Output the [X, Y] coordinate of the center of the cell containing the given text.  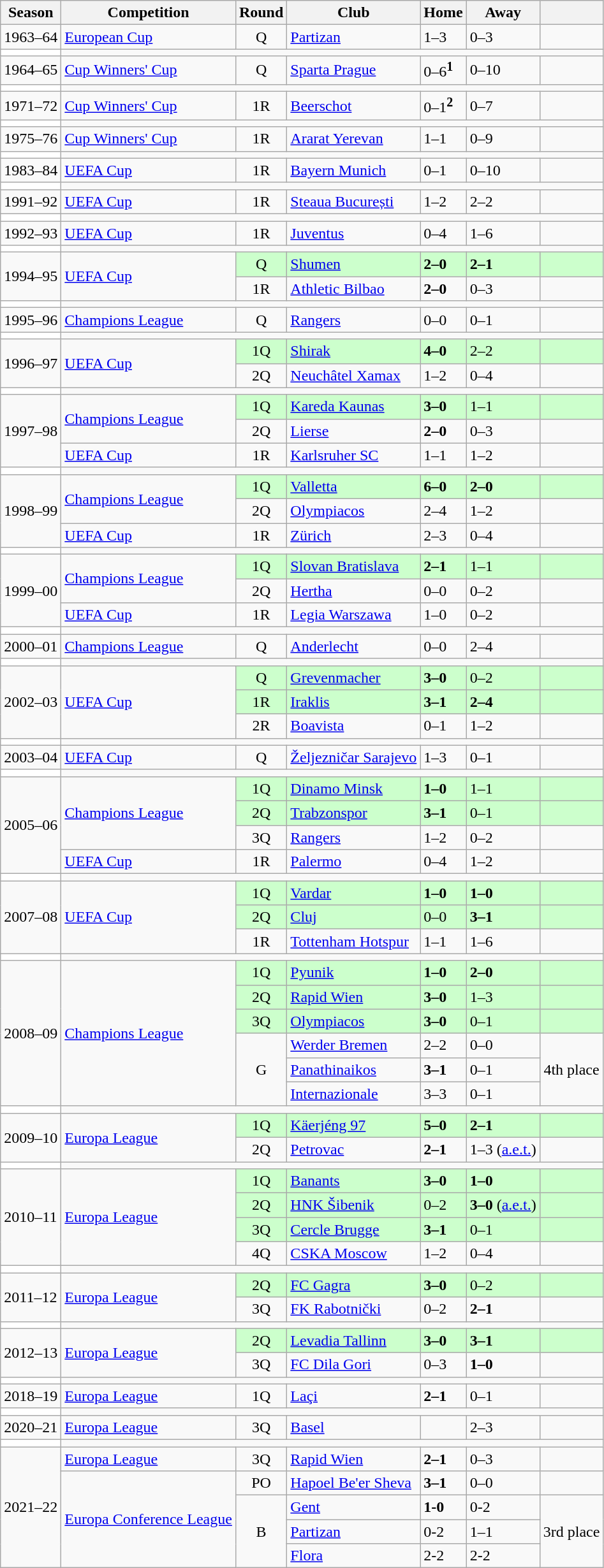
1994–95 [31, 277]
0–61 [443, 70]
Cercle Brugge [353, 1230]
Ararat Yerevan [353, 139]
2002–03 [31, 702]
2000–01 [31, 646]
Trabzonspor [353, 813]
Käerjéng 97 [353, 1125]
2009–10 [31, 1137]
4Q [261, 1254]
0–7 [503, 106]
0–9 [503, 139]
Bayern Munich [353, 170]
Sparta Prague [353, 70]
Season [31, 13]
2012–13 [31, 1353]
Flora [353, 1556]
3–3 [443, 1094]
Karlsruher SC [353, 455]
CSKA Moscow [353, 1254]
Anderlecht [353, 646]
1971–72 [31, 106]
2R [261, 726]
Athletic Bilbao [353, 289]
Kareda Kaunas [353, 407]
Hertha [353, 591]
1992–93 [31, 233]
Internazionale [353, 1094]
Dinamo Minsk [353, 788]
Lierse [353, 431]
4–0 [443, 351]
1–3 (a.e.t.) [503, 1149]
Hapoel Be'er Sheva [353, 1483]
Europa Conference League [149, 1520]
FC Gagra [353, 1285]
1995–96 [31, 320]
G [261, 1070]
Vardar [353, 893]
Levadia Tallinn [353, 1340]
1999–00 [31, 591]
2018–19 [31, 1396]
0–12 [443, 106]
2005–06 [31, 825]
Željezničar Sarajevo [353, 757]
Boavista [353, 726]
Banants [353, 1181]
2008–09 [31, 1033]
Palermo [353, 862]
Slovan Bratislava [353, 567]
Gent [353, 1507]
5–0 [443, 1125]
1991–92 [31, 201]
Zürich [353, 535]
Club [353, 13]
6–0 [443, 486]
Grevenmacher [353, 678]
Steaua București [353, 201]
B [261, 1532]
3rd place [571, 1532]
4th place [571, 1070]
Laçi [353, 1396]
Cluj [353, 917]
1964–65 [31, 70]
2021–22 [31, 1507]
Basel [353, 1427]
1975–76 [31, 139]
1-0 [443, 1507]
3–0 (a.e.t.) [503, 1205]
Beerschot [353, 106]
Petrovac [353, 1149]
Valletta [353, 486]
HNK Šibenik [353, 1205]
Panathinaikos [353, 1070]
1963–64 [31, 37]
Legia Warszawa [353, 615]
Competition [149, 13]
Neuchâtel Xamax [353, 375]
PO [261, 1483]
Away [503, 13]
1996–97 [31, 363]
European Cup [149, 37]
1983–84 [31, 170]
Pyunik [353, 973]
2003–04 [31, 757]
Shumen [353, 265]
1997–98 [31, 431]
FC Dila Gori [353, 1365]
Werder Bremen [353, 1045]
FK Rabotnički [353, 1309]
Round [261, 13]
2010–11 [31, 1217]
Juventus [353, 233]
2007–08 [31, 917]
Iraklis [353, 702]
2011–12 [31, 1297]
1998–99 [31, 511]
Home [443, 13]
Tottenham Hotspur [353, 941]
2020–21 [31, 1427]
Shirak [353, 351]
